Pinpoint the cell where the given text exists, returning its [X, Y] midpoint coordinate. 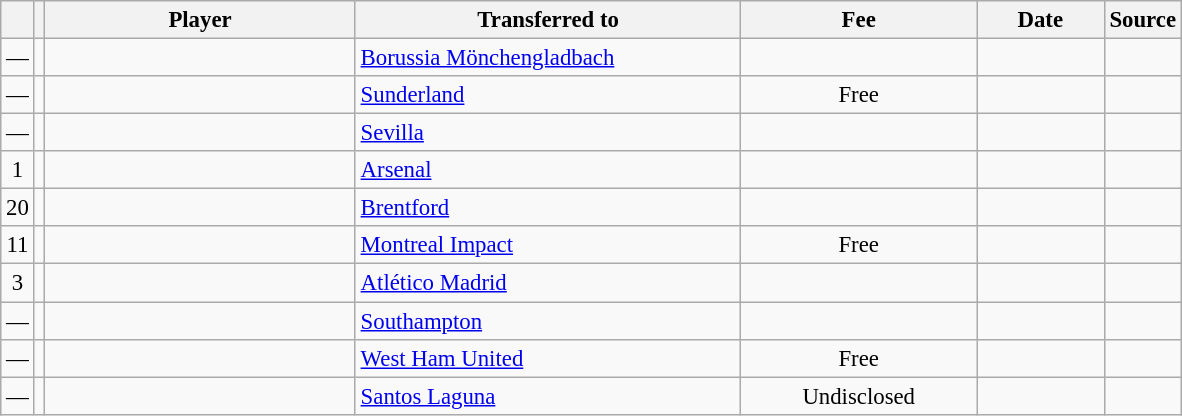
Sevilla [548, 133]
3 [18, 283]
Arsenal [548, 170]
Southampton [548, 321]
Santos Laguna [548, 396]
20 [18, 208]
Undisclosed [859, 396]
Sunderland [548, 95]
Date [1040, 20]
Fee [859, 20]
Player [200, 20]
Source [1142, 20]
Brentford [548, 208]
West Ham United [548, 358]
Borussia Mönchengladbach [548, 58]
1 [18, 170]
Atlético Madrid [548, 283]
Montreal Impact [548, 245]
Transferred to [548, 20]
11 [18, 245]
